Detect which cell encompasses the target text, then output its [X, Y] center coordinate. 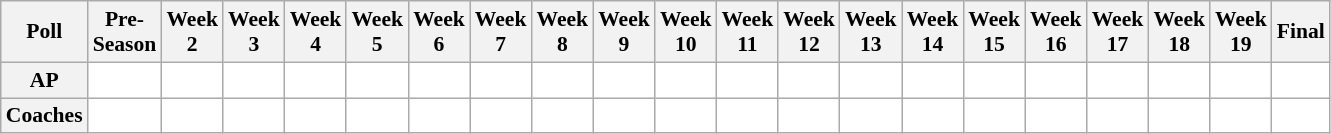
Week7 [501, 32]
Week3 [254, 32]
Week19 [1241, 32]
Final [1301, 32]
Week9 [624, 32]
Coaches [44, 116]
Week8 [562, 32]
Week2 [192, 32]
Week14 [933, 32]
Week17 [1118, 32]
Pre-Season [125, 32]
Week11 [748, 32]
Week5 [377, 32]
AP [44, 80]
Week16 [1056, 32]
Week4 [316, 32]
Poll [44, 32]
Week6 [439, 32]
Week15 [994, 32]
Week10 [686, 32]
Week12 [809, 32]
Week18 [1179, 32]
Week13 [871, 32]
